Locate the cell with the specified text and output its (X, Y) center coordinate. 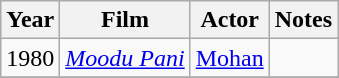
Year (30, 20)
Actor (230, 20)
Mohan (230, 58)
Notes (303, 20)
Moodu Pani (125, 58)
1980 (30, 58)
Film (125, 20)
